Return the [x, y] coordinate for the center point of the cell that contains the specified text.  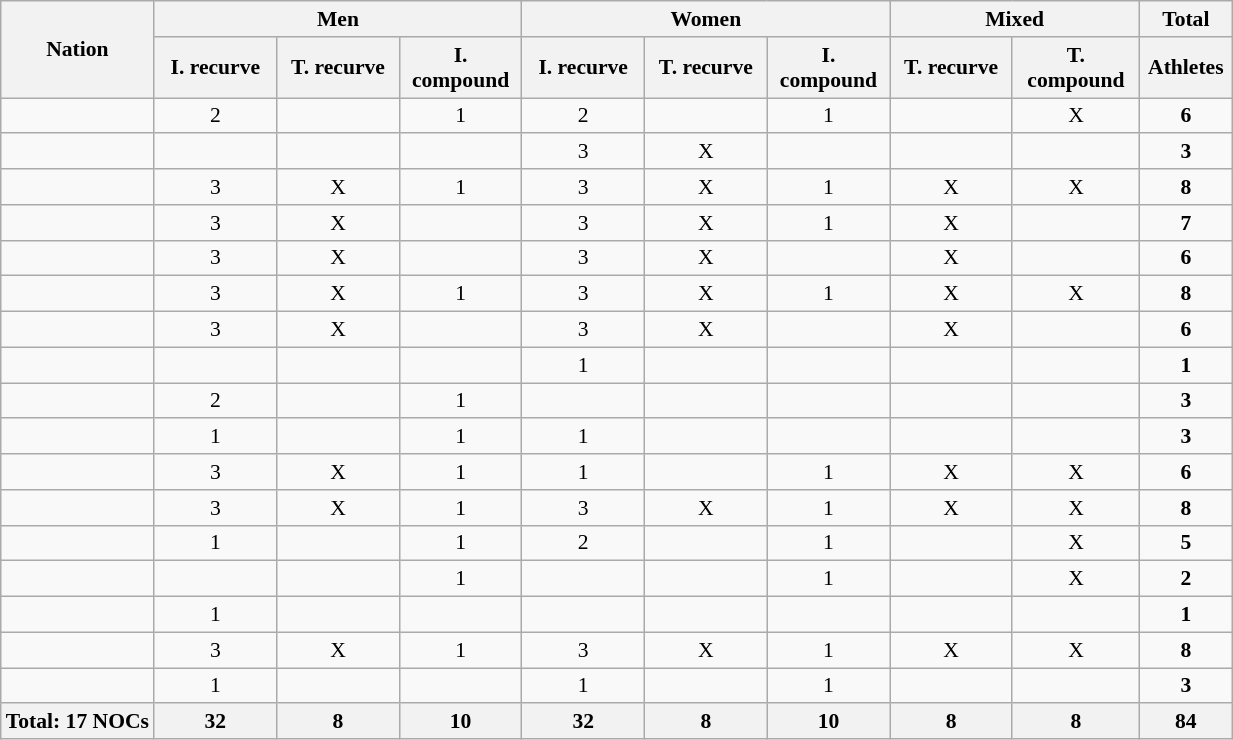
7 [1186, 223]
Women [706, 19]
Total [1186, 19]
Total: 17 NOCs [78, 722]
5 [1186, 543]
84 [1186, 722]
T. compound [1076, 68]
Nation [78, 50]
Athletes [1186, 68]
Men [338, 19]
Mixed [1015, 19]
